For the text-containing cell, return its midpoint in (X, Y) coordinate format. 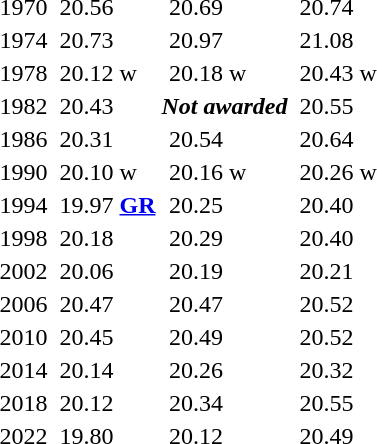
20.45 (108, 337)
20.12 (108, 403)
20.31 (108, 139)
20.97 (228, 40)
20.49 (228, 337)
20.34 (228, 403)
20.18 w (228, 73)
20.29 (228, 238)
20.26 (228, 370)
20.54 (228, 139)
20.18 (108, 238)
20.06 (108, 271)
20.73 (108, 40)
20.10 w (108, 172)
20.14 (108, 370)
Not awarded (224, 106)
19.97 GR (108, 205)
20.43 (108, 106)
20.12 w (108, 73)
20.16 w (228, 172)
20.19 (228, 271)
20.25 (228, 205)
